Detect which cell encompasses the target text, then output its (X, Y) center coordinate. 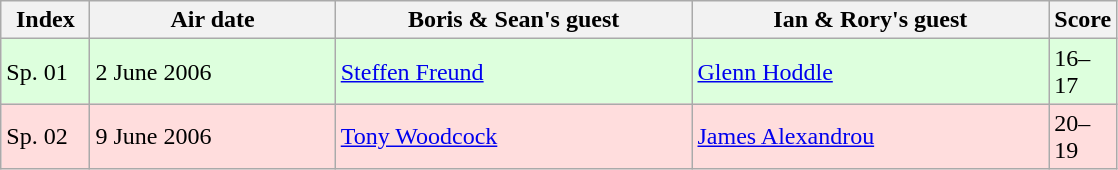
Score (1083, 20)
Sp. 02 (46, 136)
Ian & Rory's guest (870, 20)
9 June 2006 (212, 136)
16–17 (1083, 72)
Steffen Freund (514, 72)
Glenn Hoddle (870, 72)
James Alexandrou (870, 136)
2 June 2006 (212, 72)
Tony Woodcock (514, 136)
Air date (212, 20)
Boris & Sean's guest (514, 20)
Index (46, 20)
Sp. 01 (46, 72)
20–19 (1083, 136)
